Return the (x, y) coordinate for the center point of the cell that contains the specified text.  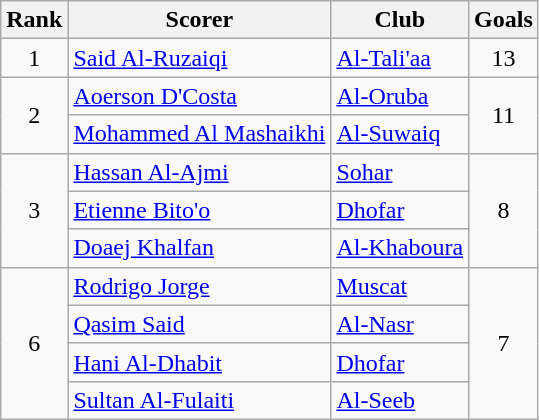
Mohammed Al Mashaikhi (200, 134)
Al-Khaboura (400, 248)
Qasim Said (200, 324)
Hani Al-Dhabit (200, 362)
Al-Nasr (400, 324)
Al-Suwaiq (400, 134)
8 (504, 210)
Al-Tali'aa (400, 58)
Muscat (400, 286)
Club (400, 20)
2 (34, 115)
Said Al-Ruzaiqi (200, 58)
Hassan Al-Ajmi (200, 172)
Al-Seeb (400, 400)
Scorer (200, 20)
Goals (504, 20)
Rodrigo Jorge (200, 286)
Al-Oruba (400, 96)
Sohar (400, 172)
3 (34, 210)
Etienne Bito'o (200, 210)
1 (34, 58)
11 (504, 115)
Doaej Khalfan (200, 248)
Rank (34, 20)
6 (34, 343)
13 (504, 58)
Sultan Al-Fulaiti (200, 400)
Aoerson D'Costa (200, 96)
7 (504, 343)
